Scan for the cell matching the given text and deliver its [X, Y] coordinate at center. 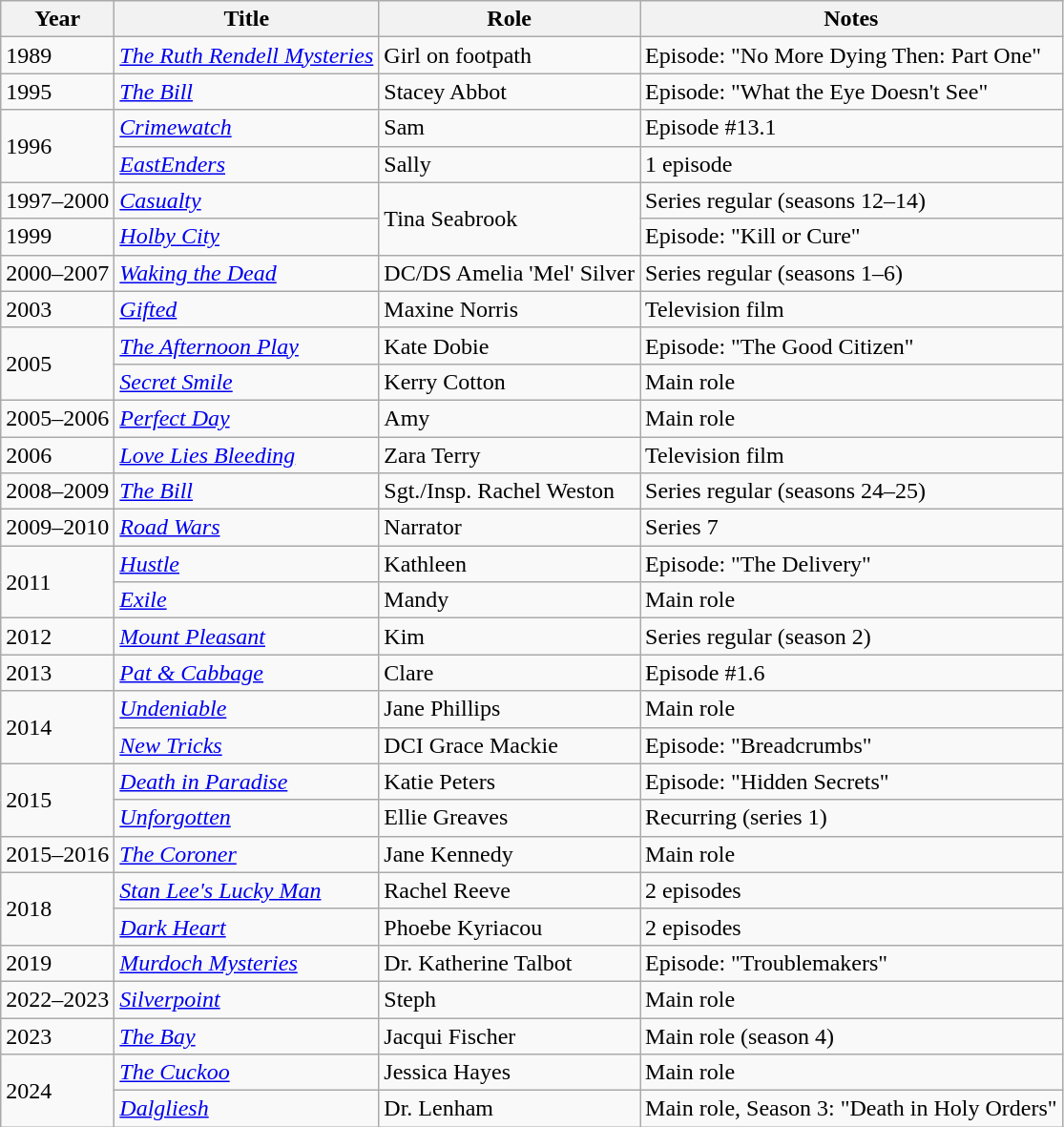
Jessica Hayes [510, 1073]
2015 [57, 800]
1997–2000 [57, 200]
1 episode [851, 164]
Tina Seabrook [510, 219]
The Ruth Rendell Mysteries [246, 55]
Episode: "No More Dying Then: Part One" [851, 55]
2012 [57, 637]
Dalgliesh [246, 1109]
The Afternoon Play [246, 345]
2013 [57, 673]
1996 [57, 146]
Jacqui Fischer [510, 1035]
Dark Heart [246, 927]
Hustle [246, 564]
Series regular (season 2) [851, 637]
Role [510, 19]
2009–2010 [57, 528]
Dr. Katherine Talbot [510, 963]
Amy [510, 418]
Sgt./Insp. Rachel Weston [510, 491]
2019 [57, 963]
2014 [57, 727]
Holby City [246, 237]
Episode: "Breadcrumbs" [851, 745]
Year [57, 19]
2003 [57, 309]
Episode: "Kill or Cure" [851, 237]
Maxine Norris [510, 309]
Series regular (seasons 12–14) [851, 200]
Episode: "What the Eye Doesn't See" [851, 92]
Rachel Reeve [510, 890]
Jane Kennedy [510, 854]
2015–2016 [57, 854]
Sally [510, 164]
Kate Dobie [510, 345]
2011 [57, 582]
Phoebe Kyriacou [510, 927]
Notes [851, 19]
Secret Smile [246, 382]
Main role (season 4) [851, 1035]
Jane Phillips [510, 709]
Casualty [246, 200]
Love Lies Bleeding [246, 455]
Ellie Greaves [510, 818]
Stacey Abbot [510, 92]
Perfect Day [246, 418]
Episode: "Troublemakers" [851, 963]
Title [246, 19]
Episode #1.6 [851, 673]
Katie Peters [510, 782]
2008–2009 [57, 491]
DC/DS Amelia 'Mel' Silver [510, 273]
Recurring (series 1) [851, 818]
2023 [57, 1035]
2000–2007 [57, 273]
Sam [510, 128]
Steph [510, 999]
1999 [57, 237]
Road Wars [246, 528]
Episode #13.1 [851, 128]
Episode: "Hidden Secrets" [851, 782]
EastEnders [246, 164]
Gifted [246, 309]
2024 [57, 1091]
Dr. Lenham [510, 1109]
Narrator [510, 528]
Crimewatch [246, 128]
Clare [510, 673]
Stan Lee's Lucky Man [246, 890]
Pat & Cabbage [246, 673]
Kerry Cotton [510, 382]
Exile [246, 600]
Kathleen [510, 564]
Girl on footpath [510, 55]
2018 [57, 908]
Episode: "The Delivery" [851, 564]
Kim [510, 637]
Series regular (seasons 24–25) [851, 491]
2005 [57, 364]
2022–2023 [57, 999]
Series 7 [851, 528]
Mandy [510, 600]
1995 [57, 92]
New Tricks [246, 745]
Silverpoint [246, 999]
Death in Paradise [246, 782]
1989 [57, 55]
2005–2006 [57, 418]
Zara Terry [510, 455]
The Bay [246, 1035]
Episode: "The Good Citizen" [851, 345]
Series regular (seasons 1–6) [851, 273]
Murdoch Mysteries [246, 963]
The Cuckoo [246, 1073]
Unforgotten [246, 818]
The Coroner [246, 854]
DCI Grace Mackie [510, 745]
2006 [57, 455]
Mount Pleasant [246, 637]
Main role, Season 3: "Death in Holy Orders" [851, 1109]
Waking the Dead [246, 273]
Undeniable [246, 709]
